Return the [X, Y] coordinate for the center point of the cell that contains the specified text.  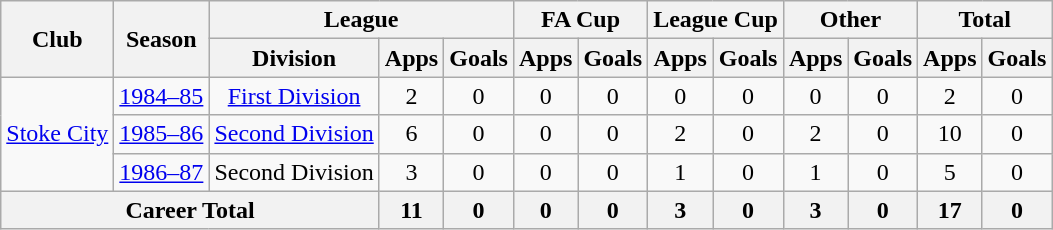
6 [411, 134]
First Division [294, 96]
17 [950, 210]
Career Total [190, 210]
5 [950, 172]
1986–87 [162, 172]
1985–86 [162, 134]
League [362, 20]
Division [294, 58]
11 [411, 210]
Total [985, 20]
League Cup [716, 20]
Club [58, 39]
1984–85 [162, 96]
Season [162, 39]
Other [850, 20]
Stoke City [58, 134]
10 [950, 134]
FA Cup [580, 20]
